Search for the cell housing the specified text and yield its [X, Y] center coordinate. 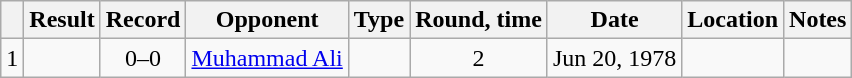
Jun 20, 1978 [614, 58]
Muhammad Ali [267, 58]
Type [378, 20]
Result [62, 20]
Location [733, 20]
Record [143, 20]
0–0 [143, 58]
Date [614, 20]
Notes [818, 20]
Round, time [479, 20]
2 [479, 58]
Opponent [267, 20]
1 [12, 58]
